Detect which cell encompasses the target text, then output its [X, Y] center coordinate. 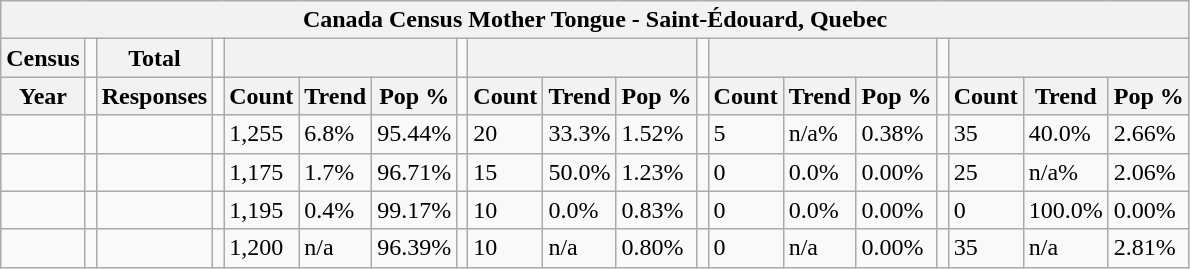
0.4% [336, 210]
99.17% [414, 210]
95.44% [414, 134]
1,255 [262, 134]
15 [506, 172]
0.80% [656, 248]
2.66% [1148, 134]
1,175 [262, 172]
Total [154, 58]
1.23% [656, 172]
5 [746, 134]
96.39% [414, 248]
96.71% [414, 172]
25 [986, 172]
1,195 [262, 210]
50.0% [580, 172]
0.38% [896, 134]
33.3% [580, 134]
2.06% [1148, 172]
100.0% [1066, 210]
20 [506, 134]
40.0% [1066, 134]
1,200 [262, 248]
2.81% [1148, 248]
0.83% [656, 210]
Census [43, 58]
Responses [154, 96]
6.8% [336, 134]
1.7% [336, 172]
Canada Census Mother Tongue - Saint-Édouard, Quebec [596, 20]
1.52% [656, 134]
Year [43, 96]
